Output the [x, y] coordinate of the center of the cell containing the given text.  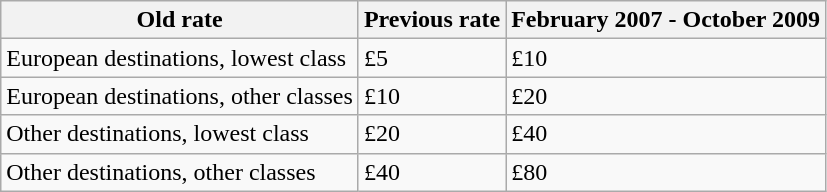
European destinations, lowest class [180, 58]
£80 [666, 172]
Other destinations, lowest class [180, 134]
Other destinations, other classes [180, 172]
£5 [432, 58]
European destinations, other classes [180, 96]
Old rate [180, 20]
Previous rate [432, 20]
February 2007 - October 2009 [666, 20]
